From the cell containing the given text, extract its center point as (x, y) coordinate. 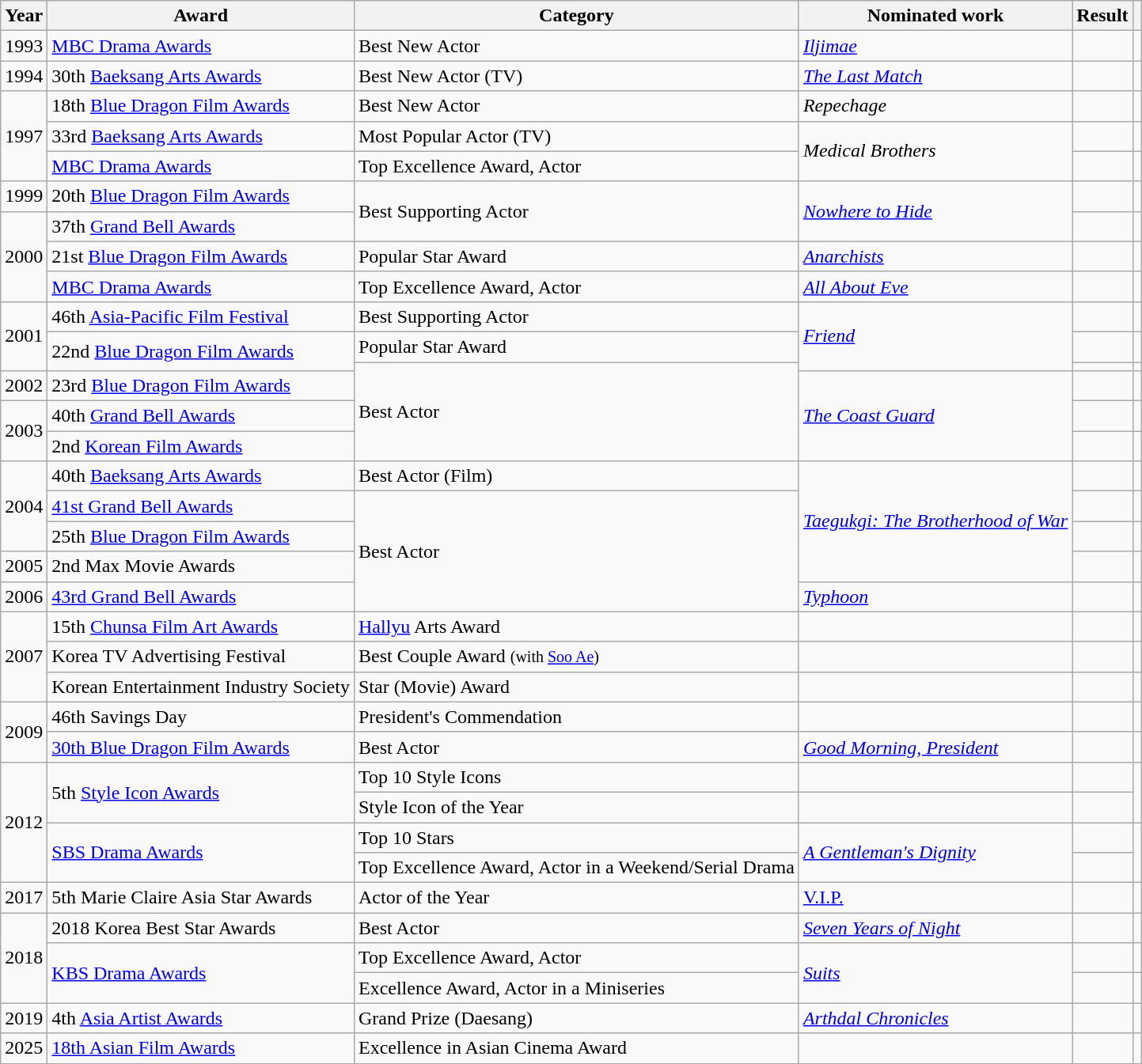
46th Asia-Pacific Film Festival (201, 316)
Arthdal Chronicles (935, 1018)
2003 (24, 431)
43rd Grand Bell Awards (201, 596)
41st Grand Bell Awards (201, 506)
22nd Blue Dragon Film Awards (201, 351)
2nd Max Movie Awards (201, 566)
2017 (24, 898)
40th Grand Bell Awards (201, 416)
2009 (24, 732)
Excellence in Asian Cinema Award (576, 1048)
Korean Entertainment Industry Society (201, 687)
Typhoon (935, 596)
4th Asia Artist Awards (201, 1018)
23rd Blue Dragon Film Awards (201, 386)
Anarchists (935, 256)
5th Marie Claire Asia Star Awards (201, 898)
Friend (935, 335)
Grand Prize (Daesang) (576, 1018)
5th Style Icon Awards (201, 792)
Excellence Award, Actor in a Miniseries (576, 988)
The Coast Guard (935, 416)
Top Excellence Award, Actor in a Weekend/Serial Drama (576, 868)
Good Morning, President (935, 747)
Suits (935, 973)
Taegukgi: The Brotherhood of War (935, 521)
Category (576, 16)
Year (24, 16)
2018 (24, 958)
Seven Years of Night (935, 928)
2000 (24, 256)
18th Asian Film Awards (201, 1048)
30th Baeksang Arts Awards (201, 76)
Repechage (935, 106)
46th Savings Day (201, 717)
KBS Drama Awards (201, 973)
30th Blue Dragon Film Awards (201, 747)
Result (1102, 16)
Korea TV Advertising Festival (201, 657)
V.I.P. (935, 898)
1997 (24, 136)
Hallyu Arts Award (576, 627)
Medical Brothers (935, 151)
1999 (24, 196)
2005 (24, 566)
SBS Drama Awards (201, 853)
Iljimae (935, 46)
20th Blue Dragon Film Awards (201, 196)
2004 (24, 506)
2025 (24, 1048)
Best Actor (Film) (576, 476)
1994 (24, 76)
2012 (24, 822)
2007 (24, 657)
The Last Match (935, 76)
40th Baeksang Arts Awards (201, 476)
2nd Korean Film Awards (201, 446)
2001 (24, 335)
18th Blue Dragon Film Awards (201, 106)
15th Chunsa Film Art Awards (201, 627)
Best Couple Award (with Soo Ae) (576, 657)
President's Commendation (576, 717)
Most Popular Actor (TV) (576, 136)
Actor of the Year (576, 898)
Top 10 Stars (576, 838)
Best New Actor (TV) (576, 76)
Style Icon of the Year (576, 807)
2002 (24, 386)
2019 (24, 1018)
Nowhere to Hide (935, 211)
2006 (24, 596)
Top 10 Style Icons (576, 777)
Nominated work (935, 16)
A Gentleman's Dignity (935, 853)
25th Blue Dragon Film Awards (201, 536)
All About Eve (935, 286)
2018 Korea Best Star Awards (201, 928)
37th Grand Bell Awards (201, 226)
Star (Movie) Award (576, 687)
1993 (24, 46)
21st Blue Dragon Film Awards (201, 256)
33rd Baeksang Arts Awards (201, 136)
Award (201, 16)
